Return the [x, y] coordinate for the center point of the cell that contains the specified text.  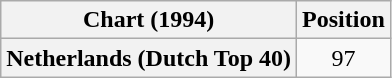
97 [344, 58]
Position [344, 20]
Netherlands (Dutch Top 40) [149, 58]
Chart (1994) [149, 20]
